Return [X, Y] of the center of cell containing provided text 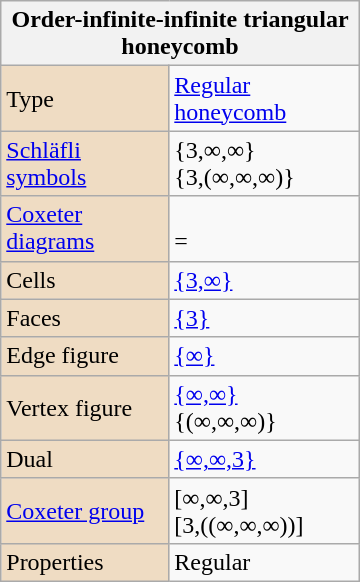
Order-infinite-infinite triangular honeycomb [180, 34]
Regular honeycomb [264, 98]
{∞,∞,3} [264, 459]
[∞,∞,3][3,((∞,∞,∞))] [264, 510]
{3,∞} [264, 280]
{3} [264, 318]
Regular [264, 562]
Faces [85, 318]
Vertex figure [85, 408]
Type [85, 98]
Schläfli symbols [85, 164]
{∞,∞} {(∞,∞,∞)} [264, 408]
= [264, 228]
Edge figure [85, 356]
{3,∞,∞}{3,(∞,∞,∞)} [264, 164]
Dual [85, 459]
Cells [85, 280]
{∞} [264, 356]
Coxeter group [85, 510]
Coxeter diagrams [85, 228]
Properties [85, 562]
